Pinpoint the cell where the given text exists, returning its (X, Y) midpoint coordinate. 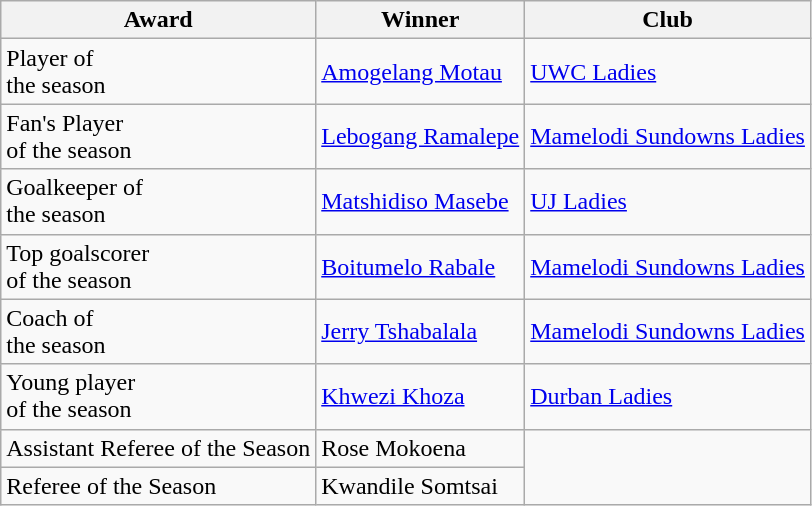
Durban Ladies (668, 396)
Award (158, 20)
Fan's Playerof the season (158, 136)
Amogelang Motau (420, 72)
Winner (420, 20)
Jerry Tshabalala (420, 332)
UWC Ladies (668, 72)
Goalkeeper ofthe season (158, 202)
Khwezi Khoza (420, 396)
Matshidiso Masebe (420, 202)
Top goalscorerof the season (158, 266)
Lebogang Ramalepe (420, 136)
Assistant Referee of the Season (158, 448)
Boitumelo Rabale (420, 266)
Player of the season (158, 72)
UJ Ladies (668, 202)
Coach ofthe season (158, 332)
Referee of the Season (158, 486)
Young playerof the season (158, 396)
Club (668, 20)
Rose Mokoena (420, 448)
Kwandile Somtsai (420, 486)
